Search for the cell housing the specified text and yield its [X, Y] center coordinate. 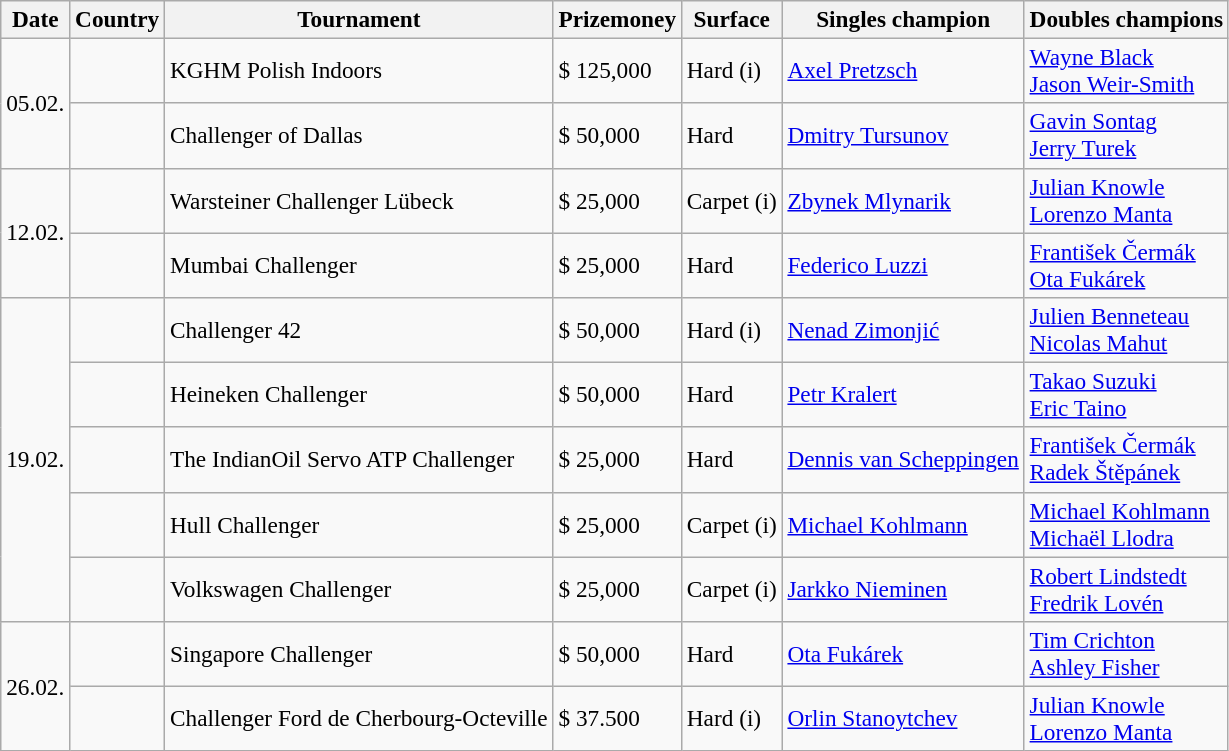
Tim Crichton Ashley Fisher [1126, 654]
Mumbai Challenger [359, 264]
Doubles champions [1126, 19]
Axel Pretzsch [903, 70]
Michael Kohlmann [903, 524]
$ 125,000 [617, 70]
Nenad Zimonjić [903, 330]
Jarkko Nieminen [903, 588]
Challenger of Dallas [359, 136]
Michael Kohlmann Michaël Llodra [1126, 524]
Warsteiner Challenger Lübeck [359, 200]
Dennis van Scheppingen [903, 460]
Challenger 42 [359, 330]
Date [36, 19]
Federico Luzzi [903, 264]
Orlin Stanoytchev [903, 718]
František Čermák Ota Fukárek [1126, 264]
Zbynek Mlynarik [903, 200]
Country [118, 19]
$ 37.500 [617, 718]
Ota Fukárek [903, 654]
Robert Lindstedt Fredrik Lovén [1126, 588]
Challenger Ford de Cherbourg-Octeville [359, 718]
Wayne Black Jason Weir-Smith [1126, 70]
František Čermák Radek Štěpánek [1126, 460]
Surface [732, 19]
12.02. [36, 233]
Prizemoney [617, 19]
Gavin Sontag Jerry Turek [1126, 136]
19.02. [36, 459]
Petr Kralert [903, 394]
26.02. [36, 686]
Heineken Challenger [359, 394]
05.02. [36, 103]
Volkswagen Challenger [359, 588]
Takao Suzuki Eric Taino [1126, 394]
Tournament [359, 19]
Singles champion [903, 19]
The IndianOil Servo ATP Challenger [359, 460]
Julien Benneteau Nicolas Mahut [1126, 330]
Singapore Challenger [359, 654]
Hull Challenger [359, 524]
Dmitry Tursunov [903, 136]
KGHM Polish Indoors [359, 70]
